Return the [X, Y] coordinate for the center point of the cell that contains the specified text.  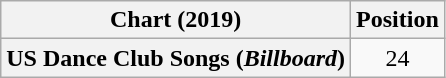
US Dance Club Songs (Billboard) [176, 58]
Chart (2019) [176, 20]
Position [398, 20]
24 [398, 58]
